Return the (x, y) coordinate for the center point of the cell that contains the specified text.  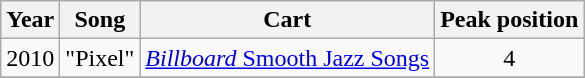
2010 (30, 58)
Peak position (510, 20)
"Pixel" (100, 58)
Song (100, 20)
4 (510, 58)
Billboard Smooth Jazz Songs (288, 58)
Cart (288, 20)
Year (30, 20)
